From the cell containing the given text, extract its center point as (X, Y) coordinate. 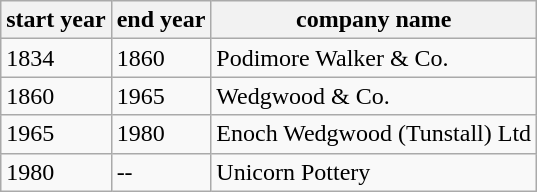
Podimore Walker & Co. (374, 58)
end year (161, 20)
Unicorn Pottery (374, 172)
-- (161, 172)
start year (56, 20)
1834 (56, 58)
Enoch Wedgwood (Tunstall) Ltd (374, 134)
Wedgwood & Co. (374, 96)
company name (374, 20)
